Determine the [x, y] coordinate at the center of the cell enclosing the given text.  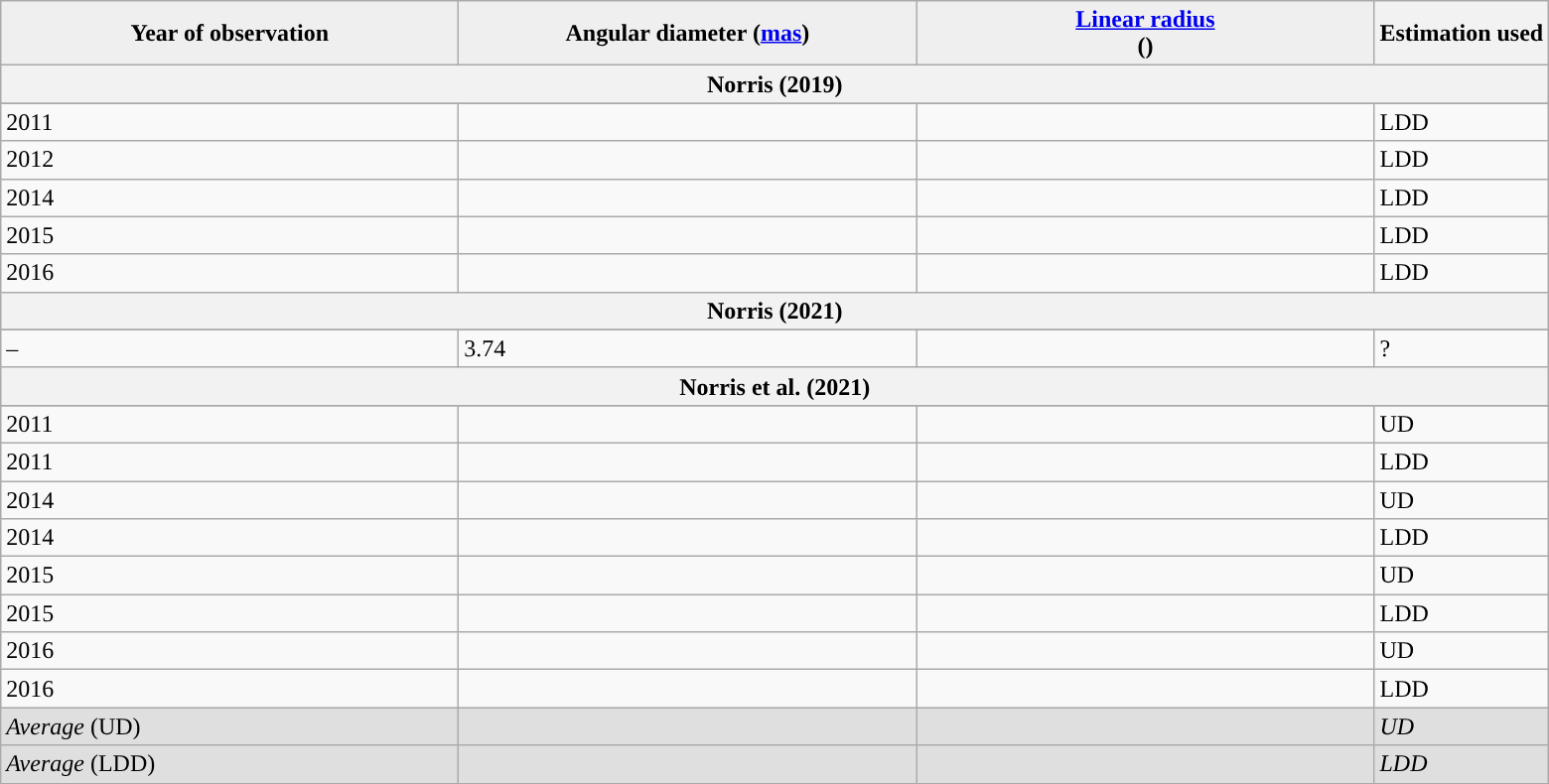
3.74 [687, 348]
Average (LDD) [230, 764]
2012 [230, 160]
Linear radius() [1146, 34]
Norris (2019) [774, 84]
? [1462, 348]
Norris et al. (2021) [774, 386]
Estimation used [1462, 34]
Angular diameter (mas) [687, 34]
Average (UD) [230, 726]
Norris (2021) [774, 311]
Year of observation [230, 34]
– [230, 348]
